Detect which cell encompasses the target text, then output its [x, y] center coordinate. 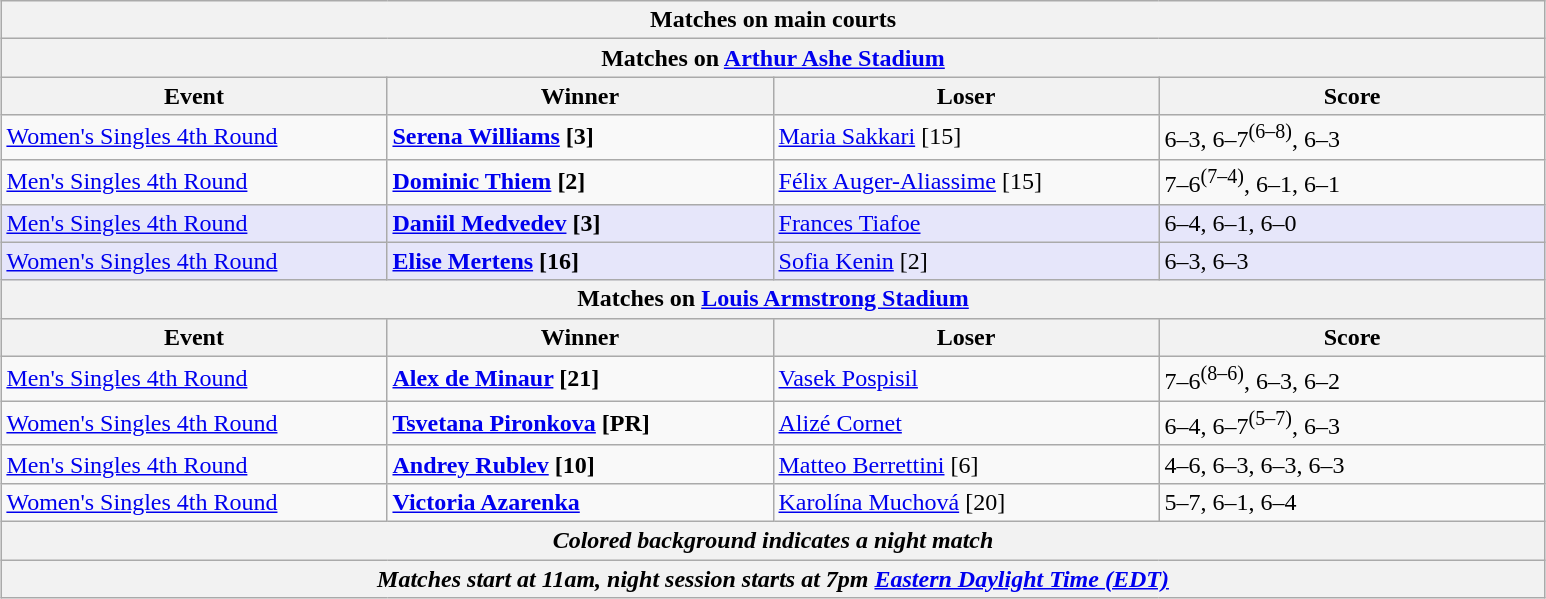
4–6, 6–3, 6–3, 6–3 [1352, 464]
Karolína Muchová [20] [966, 502]
Tsvetana Pironkova [PR] [580, 424]
Daniil Medvedev [3] [580, 223]
Matches on main courts [773, 20]
6–4, 6–7(5–7), 6–3 [1352, 424]
6–4, 6–1, 6–0 [1352, 223]
7–6(7–4), 6–1, 6–1 [1352, 182]
Alex de Minaur [21] [580, 378]
Vasek Pospisil [966, 378]
Matches on Louis Armstrong Stadium [773, 299]
6–3, 6–3 [1352, 261]
Frances Tiafoe [966, 223]
Félix Auger-Aliassime [15] [966, 182]
Andrey Rublev [10] [580, 464]
Maria Sakkari [15] [966, 138]
Elise Mertens [16] [580, 261]
Alizé Cornet [966, 424]
7–6(8–6), 6–3, 6–2 [1352, 378]
Matches on Arthur Ashe Stadium [773, 58]
Victoria Azarenka [580, 502]
Sofia Kenin [2] [966, 261]
5–7, 6–1, 6–4 [1352, 502]
Dominic Thiem [2] [580, 182]
Matches start at 11am, night session starts at 7pm Eastern Daylight Time (EDT) [773, 579]
6–3, 6–7(6–8), 6–3 [1352, 138]
Colored background indicates a night match [773, 541]
Serena Williams [3] [580, 138]
Matteo Berrettini [6] [966, 464]
